Provide the (x, y) coordinate of the cell's center where the given text is located.  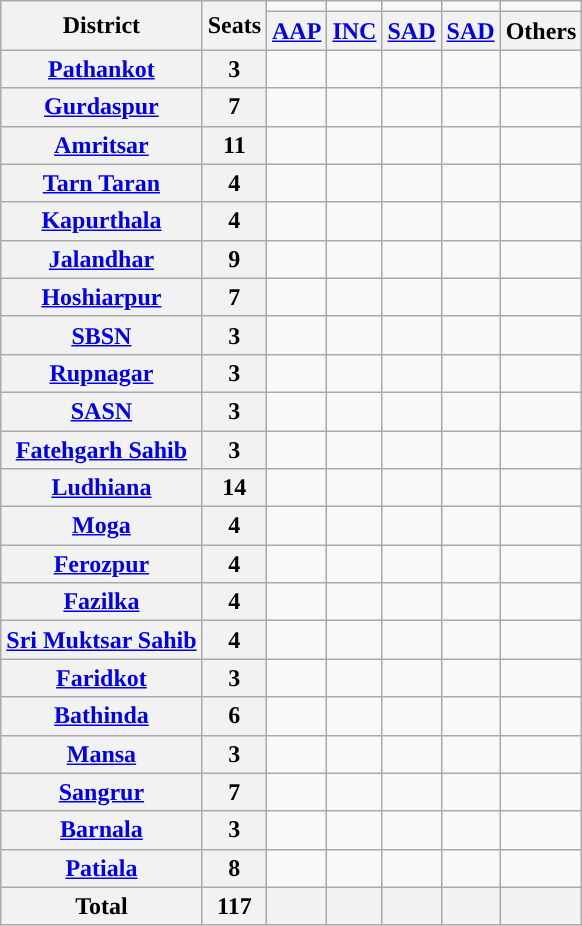
Sangrur (102, 792)
Hoshiarpur (102, 297)
Tarn Taran (102, 183)
Seats (234, 26)
AAP (297, 31)
Total (102, 906)
Pathankot (102, 69)
Patiala (102, 868)
SASN (102, 411)
Mansa (102, 754)
Ludhiana (102, 488)
Bathinda (102, 716)
14 (234, 488)
Moga (102, 526)
Fazilka (102, 602)
Rupnagar (102, 373)
Others (541, 31)
8 (234, 868)
Sri Muktsar Sahib (102, 640)
Gurdaspur (102, 107)
Jalandhar (102, 259)
SBSN (102, 335)
Barnala (102, 830)
INC (354, 31)
Kapurthala (102, 221)
117 (234, 906)
11 (234, 145)
District (102, 26)
Ferozpur (102, 564)
Fatehgarh Sahib (102, 449)
Faridkot (102, 678)
Amritsar (102, 145)
6 (234, 716)
9 (234, 259)
